Locate the cell with the specified text and output its [X, Y] center coordinate. 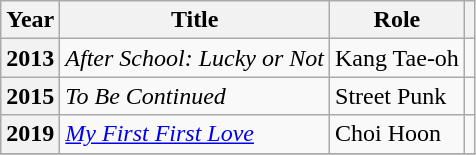
After School: Lucky or Not [195, 58]
Year [30, 20]
To Be Continued [195, 96]
Kang Tae-oh [398, 58]
My First First Love [195, 134]
2015 [30, 96]
2013 [30, 58]
Title [195, 20]
Choi Hoon [398, 134]
Role [398, 20]
Street Punk [398, 96]
2019 [30, 134]
